Pinpoint the cell where the given text exists, returning its (x, y) midpoint coordinate. 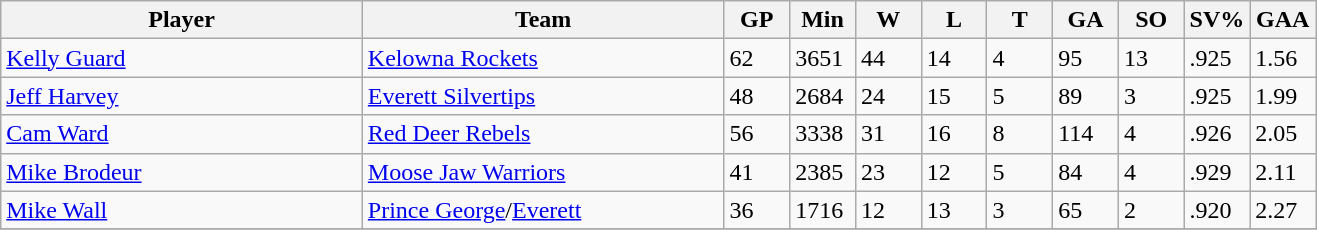
2.27 (1283, 210)
.926 (1217, 134)
Min (823, 20)
23 (888, 172)
Red Deer Rebels (543, 134)
56 (757, 134)
2.05 (1283, 134)
Jeff Harvey (182, 96)
31 (888, 134)
24 (888, 96)
44 (888, 58)
114 (1086, 134)
1716 (823, 210)
2385 (823, 172)
48 (757, 96)
95 (1086, 58)
SO (1151, 20)
2684 (823, 96)
T (1020, 20)
36 (757, 210)
2.11 (1283, 172)
SV% (1217, 20)
3338 (823, 134)
Player (182, 20)
2 (1151, 210)
1.56 (1283, 58)
41 (757, 172)
16 (954, 134)
1.99 (1283, 96)
L (954, 20)
89 (1086, 96)
Mike Brodeur (182, 172)
GP (757, 20)
.920 (1217, 210)
Everett Silvertips (543, 96)
Team (543, 20)
Cam Ward (182, 134)
W (888, 20)
GAA (1283, 20)
15 (954, 96)
Mike Wall (182, 210)
Kelowna Rockets (543, 58)
3651 (823, 58)
8 (1020, 134)
14 (954, 58)
84 (1086, 172)
65 (1086, 210)
Moose Jaw Warriors (543, 172)
GA (1086, 20)
Prince George/Everett (543, 210)
.929 (1217, 172)
62 (757, 58)
Kelly Guard (182, 58)
